Provide the (x, y) coordinate of the cell's center where the given text is located.  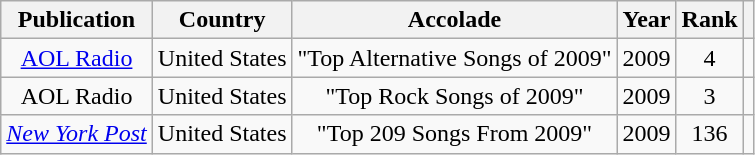
New York Post (77, 134)
4 (710, 58)
Year (646, 20)
3 (710, 96)
"Top Rock Songs of 2009" (454, 96)
Country (222, 20)
"Top Alternative Songs of 2009" (454, 58)
Rank (710, 20)
Publication (77, 20)
Accolade (454, 20)
"Top 209 Songs From 2009" (454, 134)
136 (710, 134)
